Scan for the cell matching the given text and deliver its [X, Y] coordinate at center. 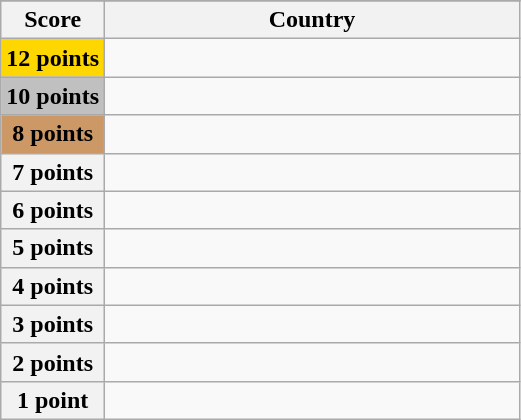
6 points [53, 210]
8 points [53, 134]
12 points [53, 58]
Score [53, 20]
5 points [53, 248]
4 points [53, 286]
3 points [53, 324]
10 points [53, 96]
2 points [53, 362]
1 point [53, 400]
Country [312, 20]
7 points [53, 172]
